Locate the cell with the specified text and output its [X, Y] center coordinate. 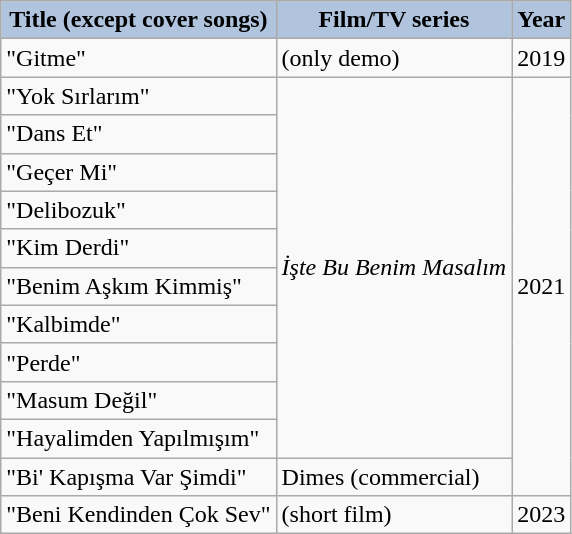
"Bi' Kapışma Var Şimdi" [138, 477]
Year [542, 20]
2023 [542, 515]
Title (except cover songs) [138, 20]
"Yok Sırlarım" [138, 96]
2021 [542, 286]
"Beni Kendinden Çok Sev" [138, 515]
"Dans Et" [138, 134]
"Kim Derdi" [138, 248]
(only demo) [394, 58]
"Gitme" [138, 58]
"Geçer Mi" [138, 172]
"Delibozuk" [138, 210]
"Masum Değil" [138, 400]
Dimes (commercial) [394, 477]
"Hayalimden Yapılmışım" [138, 438]
"Kalbimde" [138, 324]
Film/TV series [394, 20]
2019 [542, 58]
(short film) [394, 515]
İşte Bu Benim Masalım [394, 268]
"Benim Aşkım Kimmiş" [138, 286]
"Perde" [138, 362]
